Provide the (x, y) coordinate of the cell's center where the given text is located.  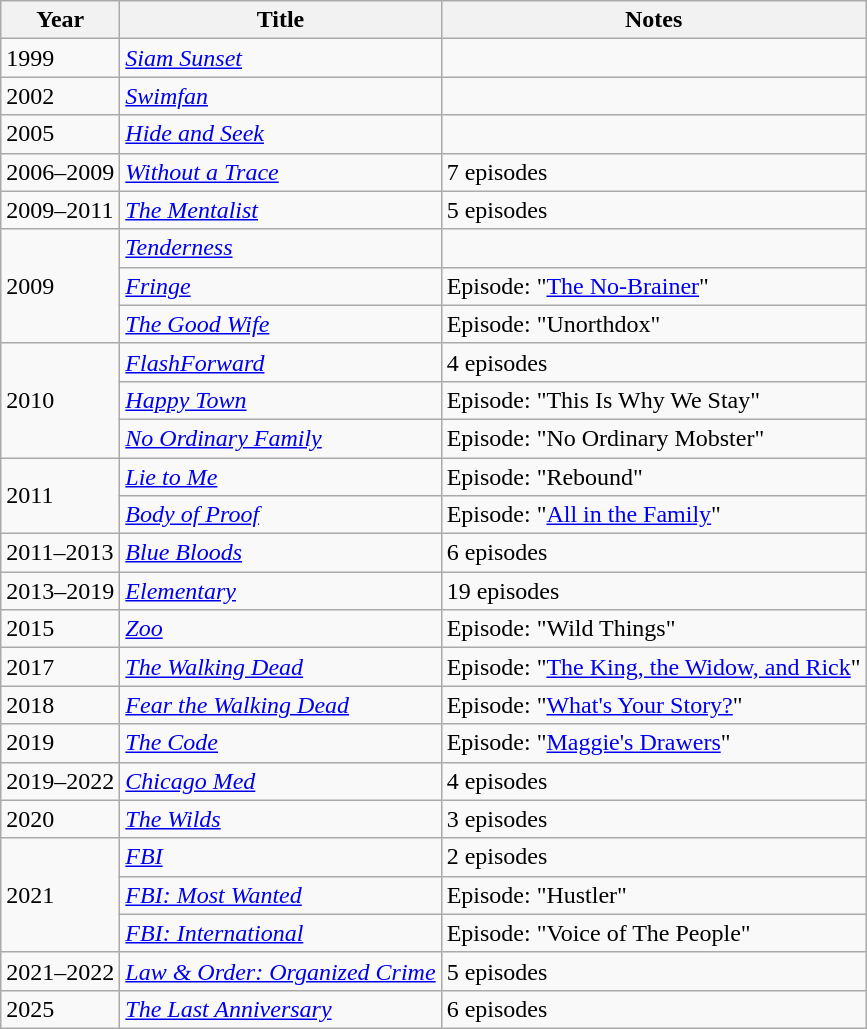
The Mentalist (280, 210)
Episode: "Hustler" (654, 895)
Without a Trace (280, 172)
2006–2009 (60, 172)
Zoo (280, 629)
The Good Wife (280, 324)
Episode: "Maggie's Drawers" (654, 743)
The Code (280, 743)
3 episodes (654, 819)
Episode: "This Is Why We Stay" (654, 400)
2011–2013 (60, 553)
Episode: "Rebound" (654, 477)
19 episodes (654, 591)
The Wilds (280, 819)
Elementary (280, 591)
FBI: International (280, 933)
FlashForward (280, 362)
Episode: "What's Your Story?" (654, 705)
Hide and Seek (280, 134)
Title (280, 20)
FBI: Most Wanted (280, 895)
2019 (60, 743)
Episode: "No Ordinary Mobster" (654, 438)
Episode: "Voice of The People" (654, 933)
2015 (60, 629)
No Ordinary Family (280, 438)
Body of Proof (280, 515)
2020 (60, 819)
2021–2022 (60, 971)
Fear the Walking Dead (280, 705)
2011 (60, 496)
Blue Bloods (280, 553)
2002 (60, 96)
2019–2022 (60, 781)
Tenderness (280, 248)
2018 (60, 705)
Episode: "The King, the Widow, and Rick" (654, 667)
The Walking Dead (280, 667)
The Last Anniversary (280, 1009)
2017 (60, 667)
Notes (654, 20)
Chicago Med (280, 781)
Law & Order: Organized Crime (280, 971)
Siam Sunset (280, 58)
2009–2011 (60, 210)
2009 (60, 286)
Episode: "Unorthdox" (654, 324)
2025 (60, 1009)
Swimfan (280, 96)
7 episodes (654, 172)
Episode: "The No-Brainer" (654, 286)
2005 (60, 134)
Episode: "All in the Family" (654, 515)
Episode: "Wild Things" (654, 629)
1999 (60, 58)
Happy Town (280, 400)
Year (60, 20)
2013–2019 (60, 591)
2021 (60, 895)
Fringe (280, 286)
Lie to Me (280, 477)
FBI (280, 857)
2010 (60, 400)
2 episodes (654, 857)
